For the text-containing cell, return its midpoint in (X, Y) coordinate format. 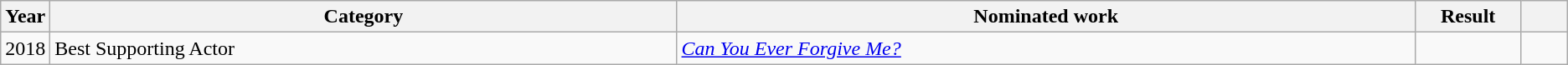
Best Supporting Actor (364, 48)
Can You Ever Forgive Me? (1045, 48)
Nominated work (1045, 17)
Result (1467, 17)
2018 (25, 48)
Year (25, 17)
Category (364, 17)
